Output the (x, y) coordinate of the center of the cell containing the given text.  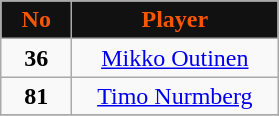
Timo Nurmberg (175, 96)
Player (175, 20)
36 (36, 58)
Mikko Outinen (175, 58)
81 (36, 96)
No (36, 20)
